Provide the [x, y] coordinate of the cell's center where the given text is located.  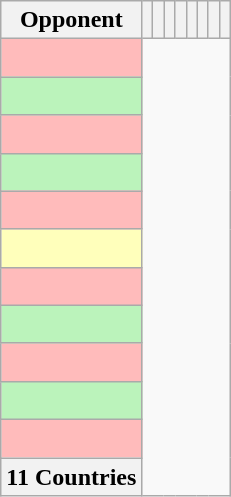
11 Countries [72, 477]
Opponent [72, 20]
